Return the (x, y) coordinate for the center point of the cell that contains the specified text.  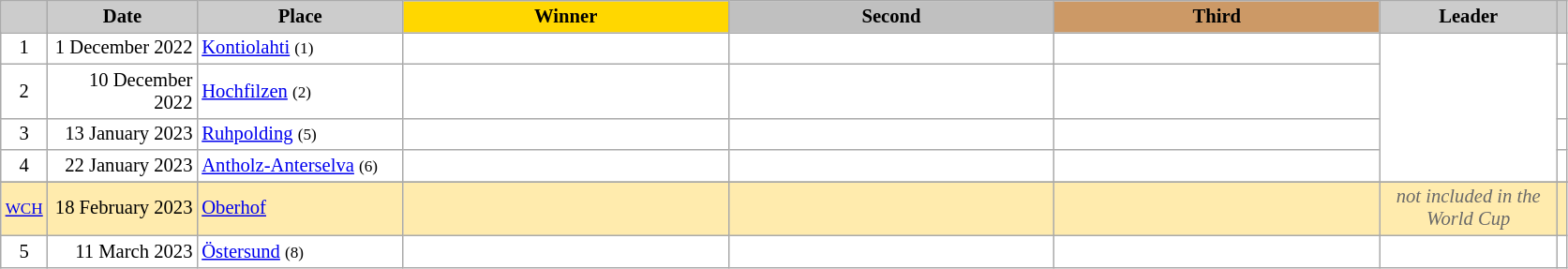
Kontiolahti (1) (300, 48)
Third (1217, 16)
Oberhof (300, 208)
Hochfilzen (2) (300, 91)
1 (24, 48)
2 (24, 91)
13 January 2023 (123, 134)
Second (890, 16)
Date (123, 16)
WCH (24, 208)
Winner (566, 16)
Antholz-Anterselva (6) (300, 166)
not included in the World Cup (1469, 208)
3 (24, 134)
Place (300, 16)
11 March 2023 (123, 251)
1 December 2022 (123, 48)
Ruhpolding (5) (300, 134)
4 (24, 166)
Leader (1469, 16)
5 (24, 251)
Östersund (8) (300, 251)
18 February 2023 (123, 208)
10 December 2022 (123, 91)
22 January 2023 (123, 166)
